Locate the cell with the specified text and output its [x, y] center coordinate. 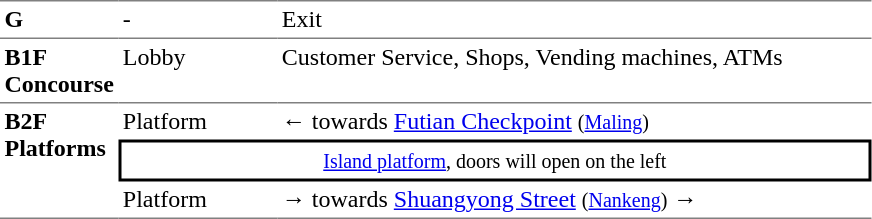
Platform [198, 122]
B1FConcourse [59, 71]
Customer Service, Shops, Vending machines, ATMs [574, 71]
Island platform, doors will open on the left [494, 161]
G [59, 19]
← towards Futian Checkpoint (Maling) [574, 122]
Exit [574, 19]
Lobby [198, 71]
- [198, 19]
